Scan for the cell matching the given text and deliver its [x, y] coordinate at center. 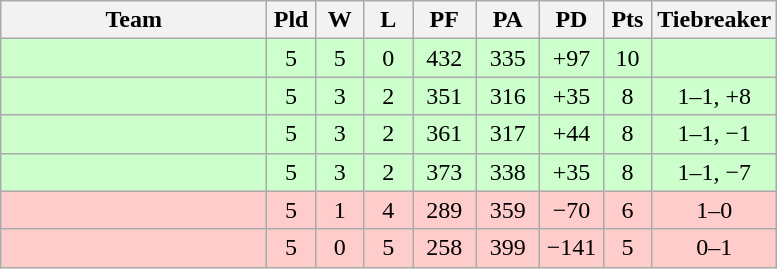
317 [508, 134]
PA [508, 20]
316 [508, 96]
359 [508, 210]
6 [628, 210]
0–1 [714, 248]
335 [508, 58]
+44 [572, 134]
1–1, −1 [714, 134]
399 [508, 248]
PF [444, 20]
361 [444, 134]
Tiebreaker [714, 20]
−141 [572, 248]
432 [444, 58]
10 [628, 58]
Pts [628, 20]
373 [444, 172]
351 [444, 96]
W [340, 20]
Pld [292, 20]
1–1, −7 [714, 172]
PD [572, 20]
1–0 [714, 210]
L [388, 20]
Team [134, 20]
−70 [572, 210]
338 [508, 172]
1 [340, 210]
4 [388, 210]
289 [444, 210]
+97 [572, 58]
1–1, +8 [714, 96]
258 [444, 248]
